Detect which cell encompasses the target text, then output its (x, y) center coordinate. 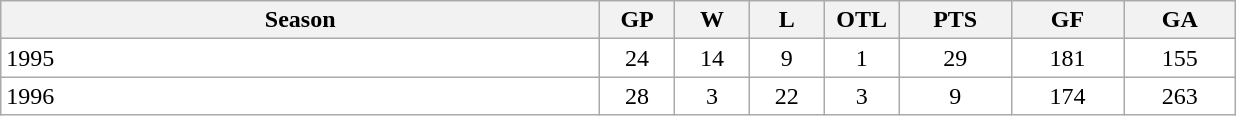
Season (300, 20)
PTS (955, 20)
GA (1180, 20)
28 (638, 96)
155 (1180, 58)
GP (638, 20)
181 (1067, 58)
1995 (300, 58)
1996 (300, 96)
W (712, 20)
29 (955, 58)
174 (1067, 96)
GF (1067, 20)
22 (786, 96)
1 (862, 58)
14 (712, 58)
24 (638, 58)
L (786, 20)
263 (1180, 96)
OTL (862, 20)
